From the cell containing the given text, extract its center point as [X, Y] coordinate. 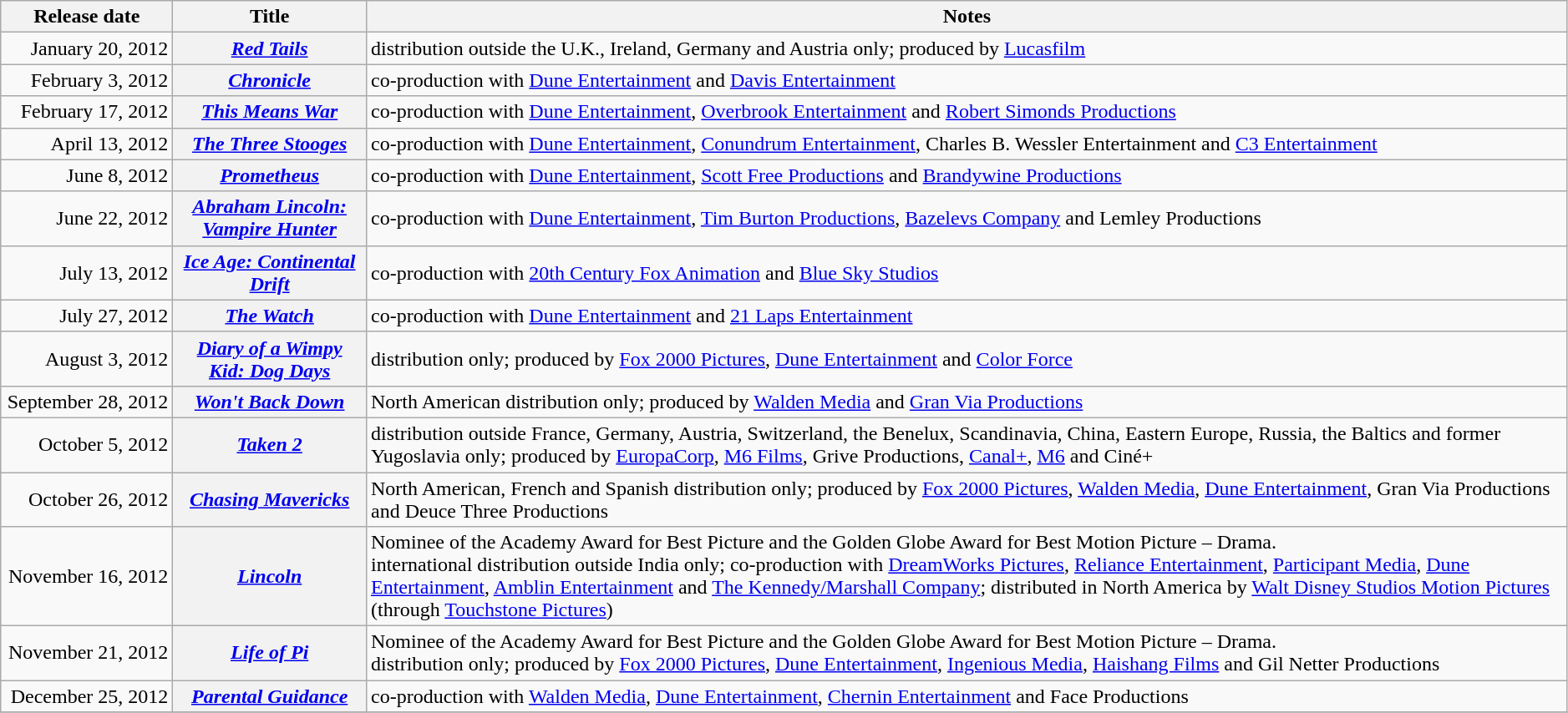
distribution only; produced by Fox 2000 Pictures, Dune Entertainment and Color Force [967, 359]
co-production with Dune Entertainment and 21 Laps Entertainment [967, 316]
Chronicle [270, 80]
December 25, 2012 [87, 696]
Lincoln [270, 576]
Release date [87, 17]
co-production with Dune Entertainment and Davis Entertainment [967, 80]
June 8, 2012 [87, 175]
co-production with Dune Entertainment, Scott Free Productions and Brandywine Productions [967, 175]
Abraham Lincoln: Vampire Hunter [270, 219]
Taken 2 [270, 444]
Chasing Mavericks [270, 499]
Diary of a Wimpy Kid: Dog Days [270, 359]
November 21, 2012 [87, 653]
November 16, 2012 [87, 576]
Prometheus [270, 175]
North American distribution only; produced by Walden Media and Gran Via Productions [967, 402]
distribution outside the U.K., Ireland, Germany and Austria only; produced by Lucasfilm [967, 48]
September 28, 2012 [87, 402]
July 13, 2012 [87, 272]
Notes [967, 17]
Title [270, 17]
Ice Age: Continental Drift [270, 272]
February 3, 2012 [87, 80]
co-production with Dune Entertainment, Conundrum Entertainment, Charles B. Wessler Entertainment and C3 Entertainment [967, 144]
Red Tails [270, 48]
Life of Pi [270, 653]
April 13, 2012 [87, 144]
co-production with Walden Media, Dune Entertainment, Chernin Entertainment and Face Productions [967, 696]
Won't Back Down [270, 402]
This Means War [270, 112]
October 5, 2012 [87, 444]
June 22, 2012 [87, 219]
The Three Stooges [270, 144]
February 17, 2012 [87, 112]
co-production with 20th Century Fox Animation and Blue Sky Studios [967, 272]
co-production with Dune Entertainment, Overbrook Entertainment and Robert Simonds Productions [967, 112]
August 3, 2012 [87, 359]
The Watch [270, 316]
October 26, 2012 [87, 499]
Parental Guidance [270, 696]
co-production with Dune Entertainment, Tim Burton Productions, Bazelevs Company and Lemley Productions [967, 219]
July 27, 2012 [87, 316]
January 20, 2012 [87, 48]
